Extract the [X, Y] coordinate from the center of the cell holding the provided text.  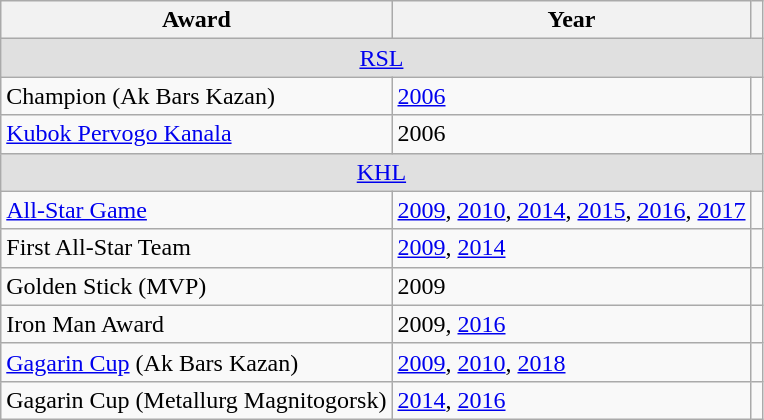
Champion (Ak Bars Kazan) [196, 96]
Award [196, 20]
2009, 2016 [572, 324]
Golden Stick (MVP) [196, 286]
2014, 2016 [572, 400]
2009, 2010, 2014, 2015, 2016, 2017 [572, 210]
Year [572, 20]
Kubok Pervogo Kanala [196, 134]
Gagarin Cup (Ak Bars Kazan) [196, 362]
2009 [572, 286]
2009, 2014 [572, 248]
Iron Man Award [196, 324]
First All-Star Team [196, 248]
KHL [382, 172]
2009, 2010, 2018 [572, 362]
Gagarin Cup (Metallurg Magnitogorsk) [196, 400]
RSL [382, 58]
All-Star Game [196, 210]
